Identify which cell holds the provided text, then report its (X, Y) central coordinate. 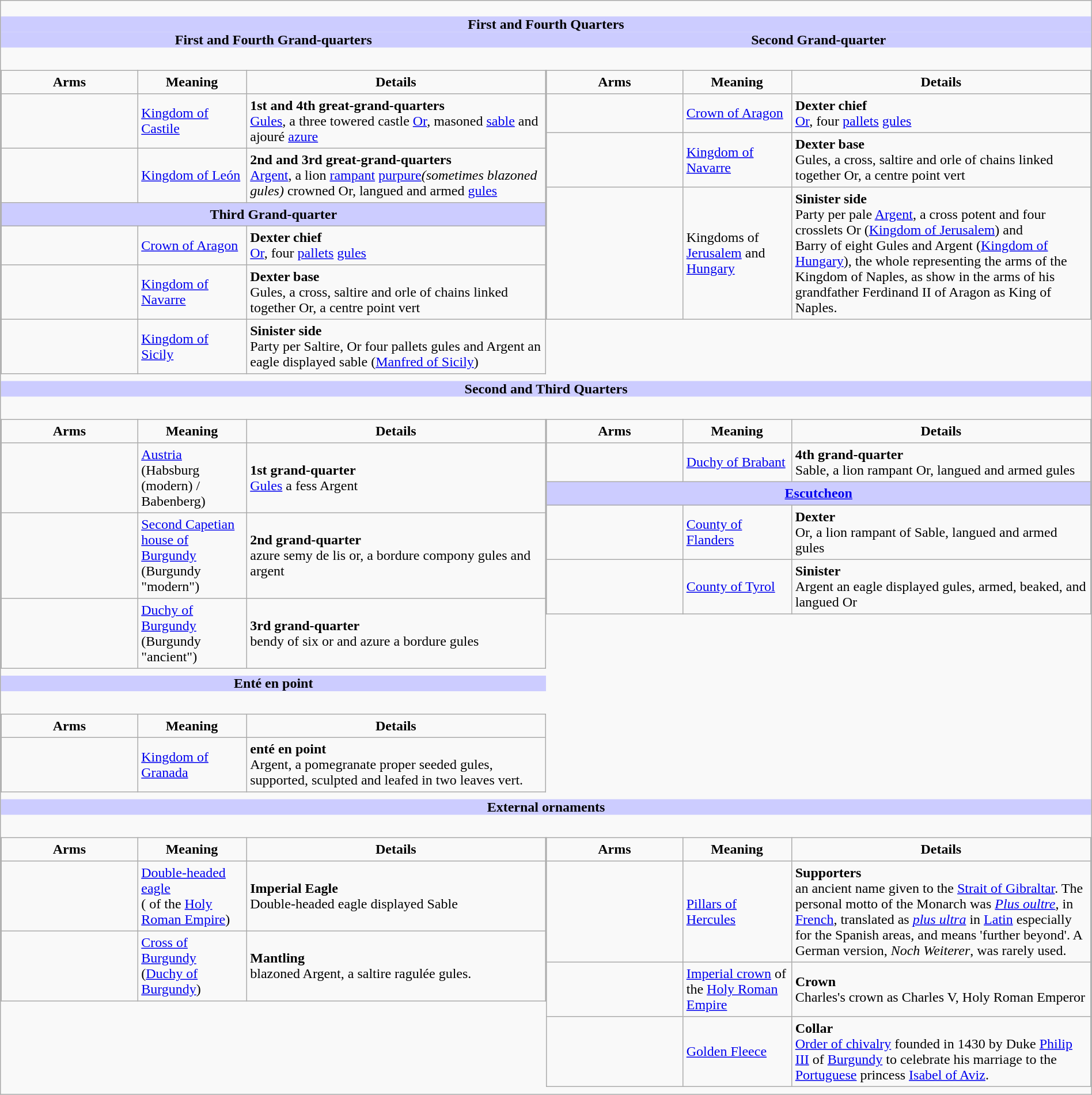
2nd and 3rd great-grand-quartersArgent, a lion rampant purpure(sometimes blazoned gules) crowned Or, langued and armed gules (396, 175)
DexterOr, a lion rampant of Sable, langued and armed gules (941, 532)
Second Grand-quarter (818, 40)
Kingdom of Castile (191, 121)
CrownCharles's crown as Charles V, Holy Roman Emperor (941, 989)
SinisterArgent an eagle displayed gules, armed, beaked, and langued Or (941, 586)
Kingdom of León (191, 175)
First and Fourth Quarters (546, 24)
Escutcheon (819, 493)
Second Capetian house of Burgundy(Burgundy "modern") (191, 555)
Arms Meaning Details Kingdom of Granada enté en pointArgent, a pomegranate proper seeded gules, supported, sculpted and leafed in two leaves vert. (274, 745)
CollarOrder of chivalry founded in 1430 by Duke Philip III of Burgundy to celebrate his marriage to the Portuguese princess Isabel of Aviz. (941, 1052)
Kingdom of Granada (191, 764)
Second and Third Quarters (546, 389)
Sinister sideParty per Saltire, Or four pallets gules and Argent an eagle displayed sable (Manfred of Sicily) (396, 346)
Enté en point (274, 683)
Duchy of Burgundy(Burgundy "ancient") (191, 634)
Imperial crown of the Holy Roman Empire (737, 989)
First and Fourth Grand-quarters (274, 40)
Pillars of Hercules (737, 912)
External ornaments (546, 808)
Double-headed eagle( of the Holy Roman Empire) (191, 896)
3rd grand-quarterbendy of six or and azure a bordure gules (396, 634)
2nd grand-quarterazure semy de lis or, a bordure compony gules and argent (396, 555)
Mantlingblazoned Argent, a saltire ragulée gules. (396, 966)
enté en pointArgent, a pomegranate proper seeded gules, supported, sculpted and leafed in two leaves vert. (396, 764)
Cross of Burgundy(Duchy of Burgundy) (191, 966)
Golden Fleece (737, 1052)
1st and 4th great-grand-quartersGules, a three towered castle Or, masoned sable and ajouré azure (396, 121)
County of Flanders (737, 532)
Duchy of Brabant (737, 463)
Austria (Habsburg (modern) / Babenberg) (191, 478)
1st grand-quarterGules a fess Argent (396, 478)
County of Tyrol (737, 586)
Kingdom of Sicily (191, 346)
4th grand-quarterSable, a lion rampant Or, langued and armed gules (941, 463)
Third Grand-quarter (273, 214)
Kingdoms of Jerusalem and Hungary (737, 253)
Imperial EagleDouble-headed eagle displayed Sable (396, 896)
